Detect which cell encompasses the target text, then output its (x, y) center coordinate. 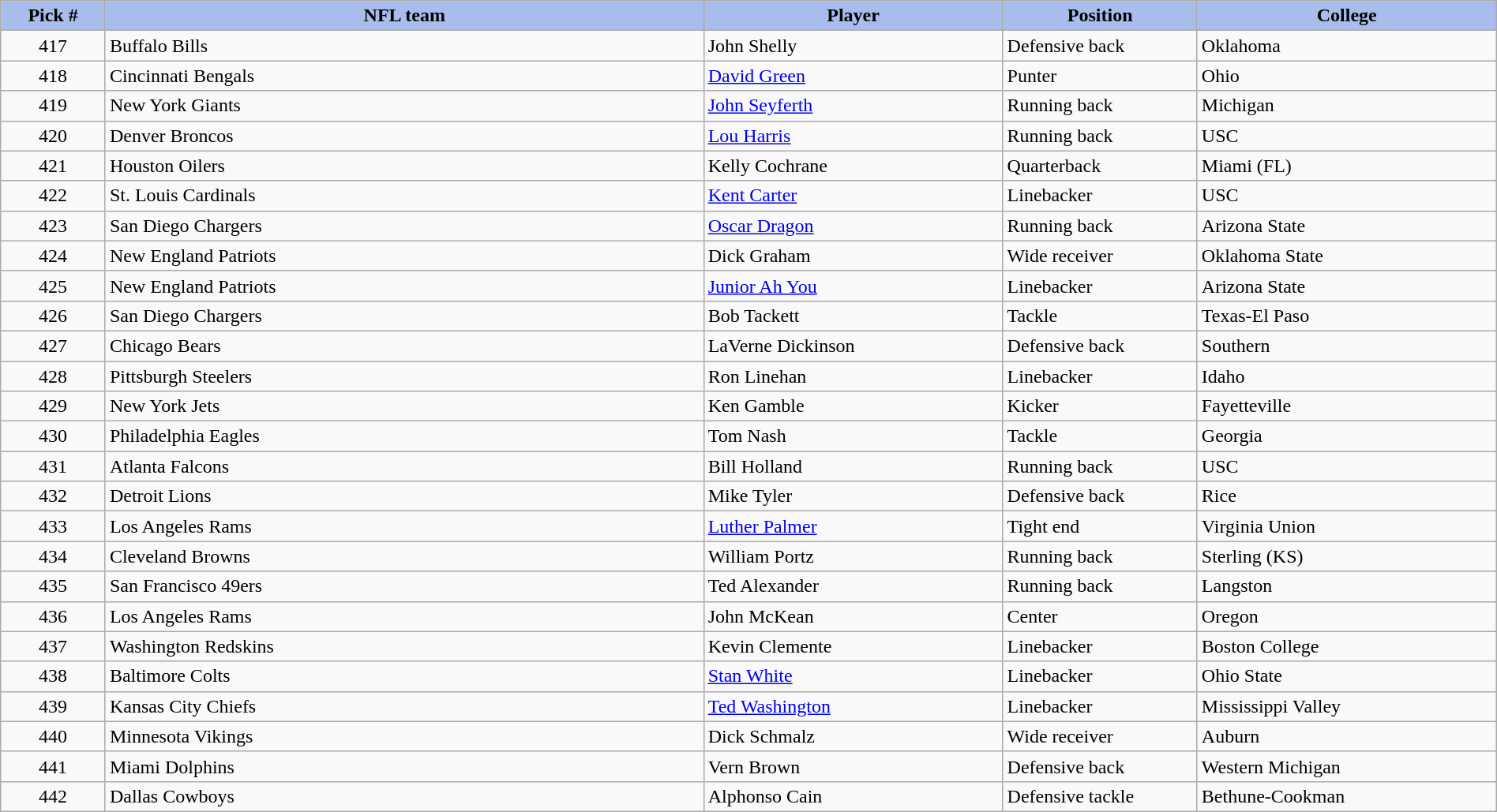
418 (54, 76)
Quarterback (1100, 166)
Ron Linehan (853, 376)
429 (54, 406)
Player (853, 16)
434 (54, 556)
David Green (853, 76)
Bob Tackett (853, 316)
425 (54, 286)
422 (54, 196)
Atlanta Falcons (404, 466)
College (1347, 16)
Dick Schmalz (853, 736)
Lou Harris (853, 136)
Dallas Cowboys (404, 796)
Miami Dolphins (404, 766)
439 (54, 706)
New York Giants (404, 106)
Kansas City Chiefs (404, 706)
Georgia (1347, 436)
Auburn (1347, 736)
Ted Washington (853, 706)
Pick # (54, 16)
424 (54, 256)
John McKean (853, 616)
Chicago Bears (404, 346)
Defensive tackle (1100, 796)
Western Michigan (1347, 766)
John Shelly (853, 46)
Southern (1347, 346)
San Francisco 49ers (404, 586)
421 (54, 166)
LaVerne Dickinson (853, 346)
Tom Nash (853, 436)
433 (54, 526)
Oscar Dragon (853, 226)
Ohio State (1347, 676)
Ken Gamble (853, 406)
Ohio (1347, 76)
438 (54, 676)
Detroit Lions (404, 496)
431 (54, 466)
St. Louis Cardinals (404, 196)
Oregon (1347, 616)
Baltimore Colts (404, 676)
Philadelphia Eagles (404, 436)
Minnesota Vikings (404, 736)
NFL team (404, 16)
Langston (1347, 586)
Texas-El Paso (1347, 316)
417 (54, 46)
436 (54, 616)
419 (54, 106)
Oklahoma State (1347, 256)
Denver Broncos (404, 136)
Boston College (1347, 646)
Kicker (1100, 406)
423 (54, 226)
Luther Palmer (853, 526)
Fayetteville (1347, 406)
Stan White (853, 676)
Punter (1100, 76)
Kelly Cochrane (853, 166)
New York Jets (404, 406)
Houston Oilers (404, 166)
Mississippi Valley (1347, 706)
Virginia Union (1347, 526)
420 (54, 136)
Sterling (KS) (1347, 556)
Center (1100, 616)
Bethune-Cookman (1347, 796)
Ted Alexander (853, 586)
428 (54, 376)
Oklahoma (1347, 46)
Miami (FL) (1347, 166)
Cleveland Browns (404, 556)
Bill Holland (853, 466)
Rice (1347, 496)
Michigan (1347, 106)
432 (54, 496)
William Portz (853, 556)
435 (54, 586)
Pittsburgh Steelers (404, 376)
Mike Tyler (853, 496)
Position (1100, 16)
Kent Carter (853, 196)
Junior Ah You (853, 286)
Kevin Clemente (853, 646)
Alphonso Cain (853, 796)
John Seyferth (853, 106)
Vern Brown (853, 766)
440 (54, 736)
Buffalo Bills (404, 46)
Idaho (1347, 376)
427 (54, 346)
430 (54, 436)
437 (54, 646)
Dick Graham (853, 256)
442 (54, 796)
441 (54, 766)
Cincinnati Bengals (404, 76)
426 (54, 316)
Washington Redskins (404, 646)
Tight end (1100, 526)
